For the text-containing cell, return its midpoint in (x, y) coordinate format. 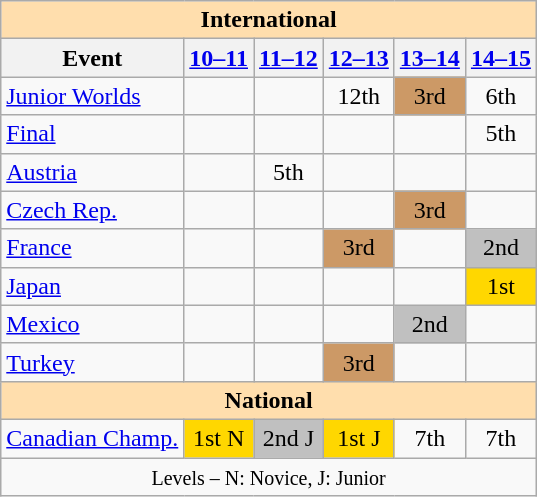
2nd J (289, 438)
Japan (92, 286)
1st J (358, 438)
Levels – N: Novice, J: Junior (269, 477)
National (269, 400)
Canadian Champ. (92, 438)
Final (92, 134)
Czech Rep. (92, 210)
14–15 (500, 58)
6th (500, 96)
12–13 (358, 58)
12th (358, 96)
Junior Worlds (92, 96)
1st N (219, 438)
10–11 (219, 58)
Austria (92, 172)
1st (500, 286)
France (92, 248)
Event (92, 58)
Mexico (92, 324)
13–14 (430, 58)
Turkey (92, 362)
11–12 (289, 58)
International (269, 20)
